Extract the [X, Y] coordinate from the center of the cell holding the provided text.  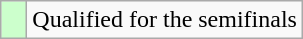
Qualified for the semifinals [165, 20]
